Output the (x, y) coordinate of the center of the cell containing the given text.  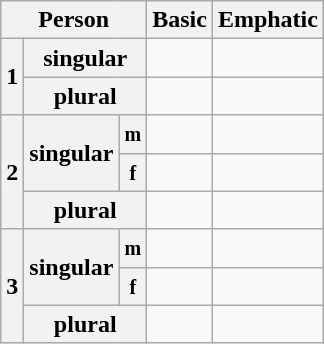
Emphatic (268, 20)
3 (12, 286)
2 (12, 172)
Person (74, 20)
Basic (180, 20)
1 (12, 77)
